Provide the (x, y) coordinate of the cell's center where the given text is located.  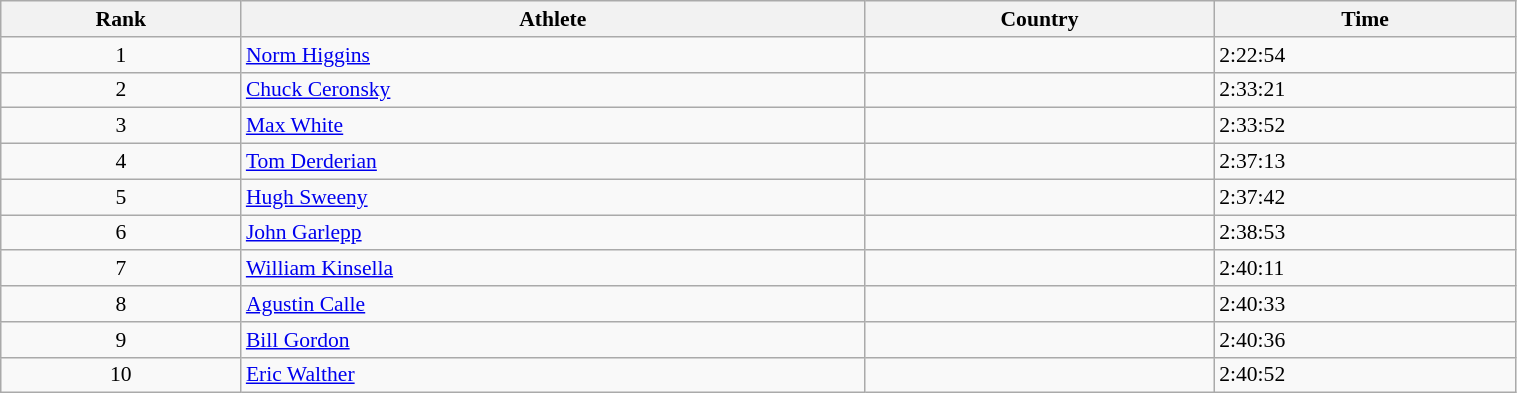
5 (121, 197)
3 (121, 126)
2:37:42 (1365, 197)
Tom Derderian (553, 162)
2:40:33 (1365, 304)
2:40:36 (1365, 340)
10 (121, 375)
2 (121, 90)
Hugh Sweeny (553, 197)
Norm Higgins (553, 55)
2:33:21 (1365, 90)
2:40:11 (1365, 269)
2:33:52 (1365, 126)
Athlete (553, 19)
2:38:53 (1365, 233)
6 (121, 233)
John Garlepp (553, 233)
4 (121, 162)
Bill Gordon (553, 340)
1 (121, 55)
Agustin Calle (553, 304)
Rank (121, 19)
7 (121, 269)
William Kinsella (553, 269)
Country (1040, 19)
Time (1365, 19)
2:40:52 (1365, 375)
2:37:13 (1365, 162)
Eric Walther (553, 375)
Max White (553, 126)
2:22:54 (1365, 55)
Chuck Ceronsky (553, 90)
8 (121, 304)
9 (121, 340)
